Detect which cell encompasses the target text, then output its (X, Y) center coordinate. 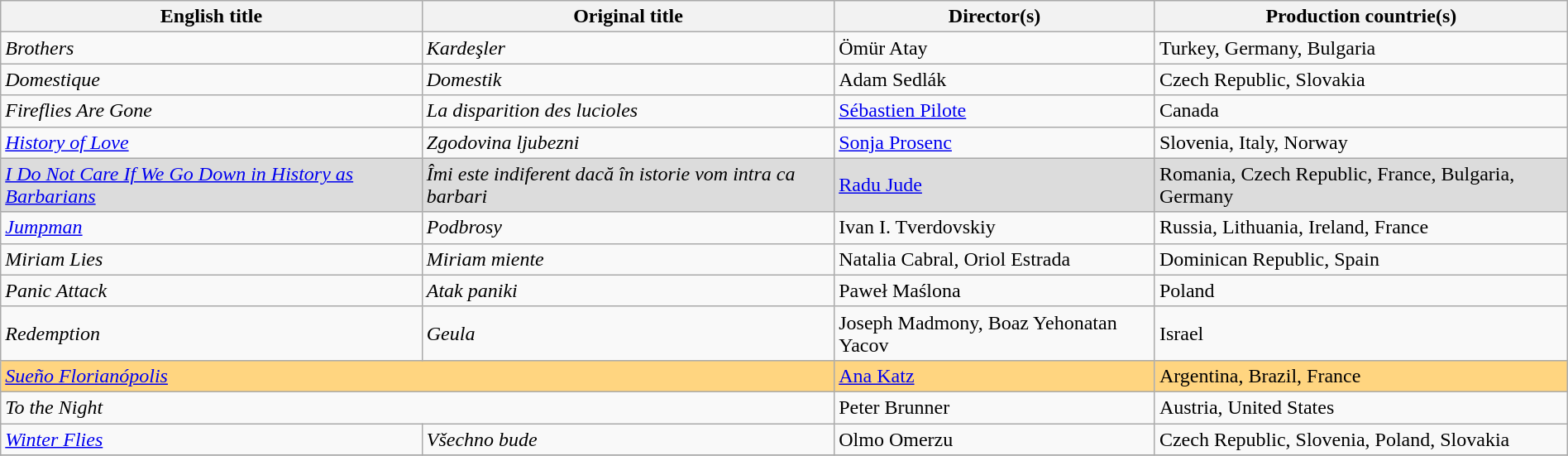
Ana Katz (995, 376)
Îmi este indiferent dacă în istorie vom intra ca barbari (628, 185)
Sébastien Pilote (995, 111)
I Do Not Care If We Go Down in History as Barbarians (212, 185)
Jumpman (212, 228)
Miriam Lies (212, 259)
Všechno bude (628, 439)
Romania, Czech Republic, France, Bulgaria, Germany (1361, 185)
Slovenia, Italy, Norway (1361, 142)
To the Night (418, 407)
Israel (1361, 333)
Russia, Lithuania, Ireland, France (1361, 228)
Adam Sedlák (995, 79)
Redemption (212, 333)
Dominican Republic, Spain (1361, 259)
Original title (628, 17)
English title (212, 17)
Zgodovina ljubezni (628, 142)
Podbrosy (628, 228)
Domestique (212, 79)
Radu Jude (995, 185)
Geula (628, 333)
Ömür Atay (995, 48)
Production countrie(s) (1361, 17)
Czech Republic, Slovenia, Poland, Slovakia (1361, 439)
Joseph Madmony, Boaz Yehonatan Yacov (995, 333)
Olmo Omerzu (995, 439)
Czech Republic, Slovakia (1361, 79)
Sonja Prosenc (995, 142)
Panic Attack (212, 290)
Paweł Maślona (995, 290)
Ivan I. Tverdovskiy (995, 228)
Domestik (628, 79)
Poland (1361, 290)
Winter Flies (212, 439)
Turkey, Germany, Bulgaria (1361, 48)
Atak paniki (628, 290)
Natalia Cabral, Oriol Estrada (995, 259)
Sueño Florianópolis (418, 376)
Brothers (212, 48)
Miriam miente (628, 259)
Canada (1361, 111)
Director(s) (995, 17)
Fireflies Are Gone (212, 111)
Kardeşler (628, 48)
La disparition des lucioles (628, 111)
Peter Brunner (995, 407)
History of Love (212, 142)
Austria, United States (1361, 407)
Argentina, Brazil, France (1361, 376)
